Identify which cell holds the provided text, then report its [x, y] central coordinate. 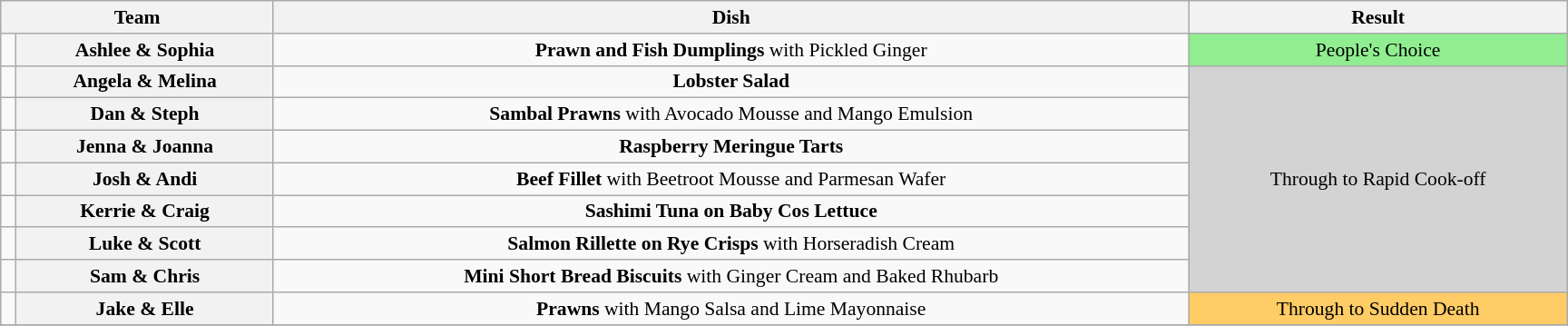
Through to Rapid Cook-off [1377, 178]
Dan & Steph [145, 114]
Dish [731, 17]
Through to Sudden Death [1377, 309]
Jake & Elle [145, 309]
Result [1377, 17]
Sashimi Tuna on Baby Cos Lettuce [731, 212]
Sambal Prawns with Avocado Mousse and Mango Emulsion [731, 114]
Prawn and Fish Dumplings with Pickled Ginger [731, 50]
Prawns with Mango Salsa and Lime Mayonnaise [731, 309]
Beef Fillet with Beetroot Mousse and Parmesan Wafer [731, 179]
Raspberry Meringue Tarts [731, 147]
Sam & Chris [145, 276]
Salmon Rillette on Rye Crisps with Horseradish Cream [731, 244]
People's Choice [1377, 50]
Mini Short Bread Biscuits with Ginger Cream and Baked Rhubarb [731, 276]
Ashlee & Sophia [145, 50]
Kerrie & Craig [145, 212]
Josh & Andi [145, 179]
Luke & Scott [145, 244]
Lobster Salad [731, 82]
Angela & Melina [145, 82]
Team [138, 17]
Jenna & Joanna [145, 147]
